Search for the cell housing the specified text and yield its [x, y] center coordinate. 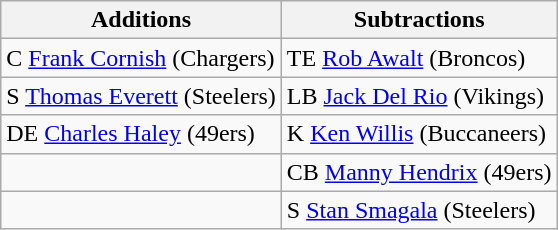
TE Rob Awalt (Broncos) [419, 58]
K Ken Willis (Buccaneers) [419, 134]
CB Manny Hendrix (49ers) [419, 172]
C Frank Cornish (Chargers) [142, 58]
Subtractions [419, 20]
LB Jack Del Rio (Vikings) [419, 96]
S Stan Smagala (Steelers) [419, 210]
S Thomas Everett (Steelers) [142, 96]
Additions [142, 20]
DE Charles Haley (49ers) [142, 134]
